Return [X, Y] of the center of cell containing provided text 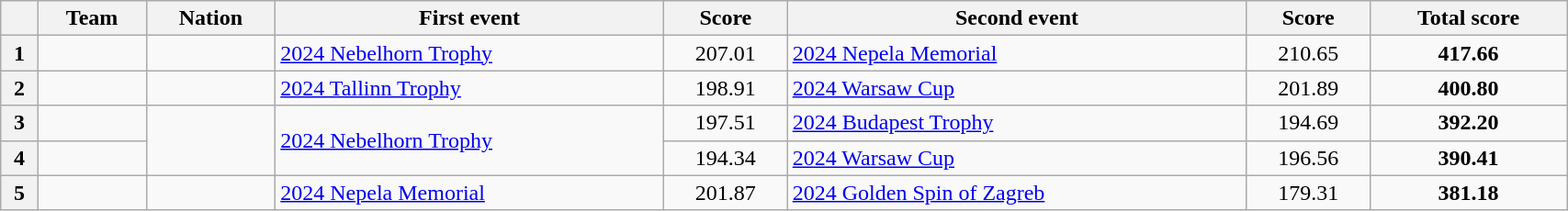
197.51 [726, 123]
Nation [211, 18]
2024 Golden Spin of Zagreb [1017, 193]
417.66 [1469, 53]
5 [19, 193]
400.80 [1469, 88]
Team [92, 18]
194.34 [726, 158]
194.69 [1308, 123]
3 [19, 123]
198.91 [726, 88]
1 [19, 53]
Second event [1017, 18]
381.18 [1469, 193]
210.65 [1308, 53]
2024 Budapest Trophy [1017, 123]
4 [19, 158]
2 [19, 88]
Total score [1469, 18]
390.41 [1469, 158]
196.56 [1308, 158]
First event [470, 18]
392.20 [1469, 123]
207.01 [726, 53]
201.89 [1308, 88]
179.31 [1308, 193]
2024 Tallinn Trophy [470, 88]
201.87 [726, 193]
